Determine the [X, Y] coordinate at the center of the cell enclosing the given text.  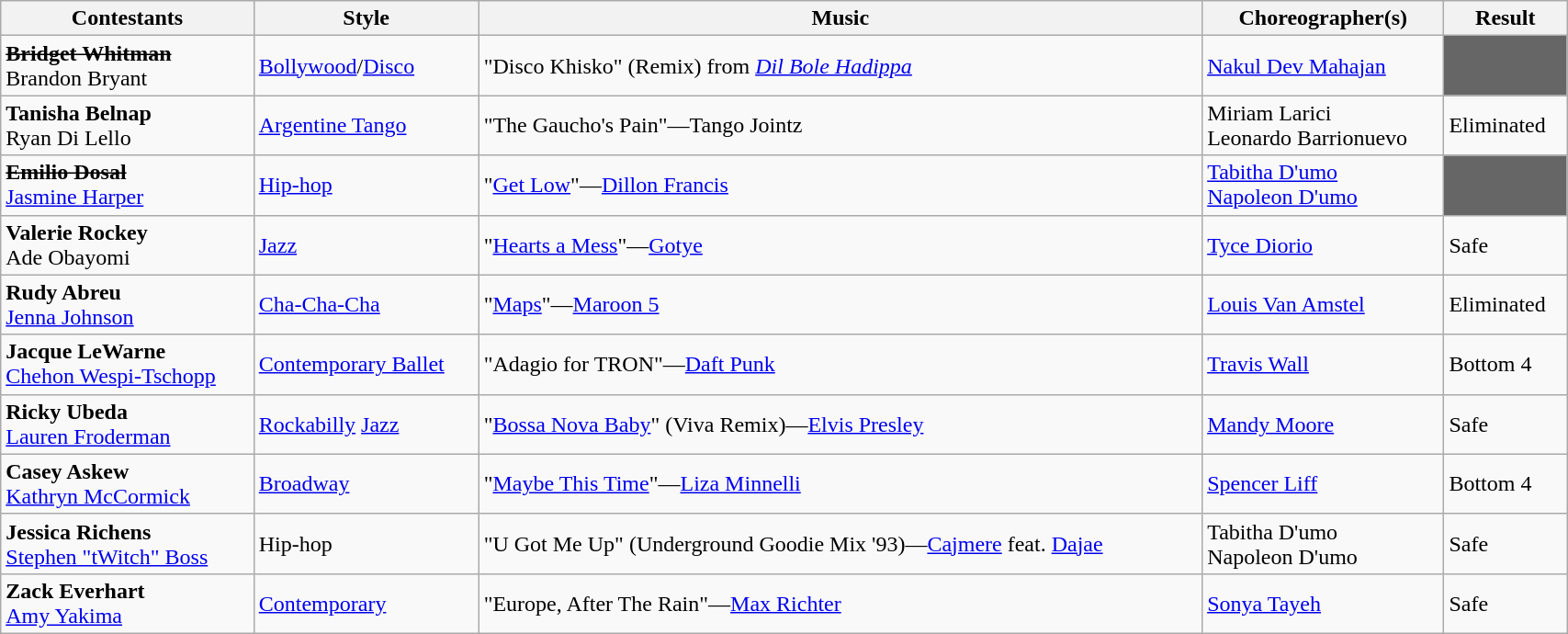
Bollywood/Disco [366, 66]
"Get Low"—Dillon Francis [840, 186]
Mandy Moore [1323, 425]
Sonya Tayeh [1323, 603]
Jazz [366, 244]
Spencer Liff [1323, 483]
Jessica RichensStephen "tWitch" Boss [127, 544]
"Bossa Nova Baby" (Viva Remix)—Elvis Presley [840, 425]
Tyce Diorio [1323, 244]
Jacque LeWarne Chehon Wespi-Tschopp [127, 364]
Tanisha Belnap Ryan Di Lello [127, 125]
Rudy Abreu Jenna Johnson [127, 305]
"Maps"—Maroon 5 [840, 305]
"The Gaucho's Pain"—Tango Jointz [840, 125]
"Maybe This Time"—Liza Minnelli [840, 483]
Style [366, 18]
Contemporary Ballet [366, 364]
Cha-Cha-Cha [366, 305]
Travis Wall [1323, 364]
Choreographer(s) [1323, 18]
Ricky UbedaLauren Froderman [127, 425]
Contemporary [366, 603]
Miriam LariciLeonardo Barrionuevo [1323, 125]
Broadway [366, 483]
"U Got Me Up" (Underground Goodie Mix '93)—Cajmere feat. Dajae [840, 544]
"Hearts a Mess"—Gotye [840, 244]
"Europe, After The Rain"—Max Richter [840, 603]
Bridget Whitman Brandon Bryant [127, 66]
Music [840, 18]
Result [1506, 18]
Louis Van Amstel [1323, 305]
Valerie Rockey Ade Obayomi [127, 244]
"Disco Khisko" (Remix) from Dil Bole Hadippa [840, 66]
"Adagio for TRON"—Daft Punk [840, 364]
Contestants [127, 18]
Rockabilly Jazz [366, 425]
Emilio Dosal Jasmine Harper [127, 186]
Nakul Dev Mahajan [1323, 66]
Casey AskewKathryn McCormick [127, 483]
Zack Everhart Amy Yakima [127, 603]
Argentine Tango [366, 125]
